Find where the given text appears and provide that cell's center as (X, Y) coordinate. 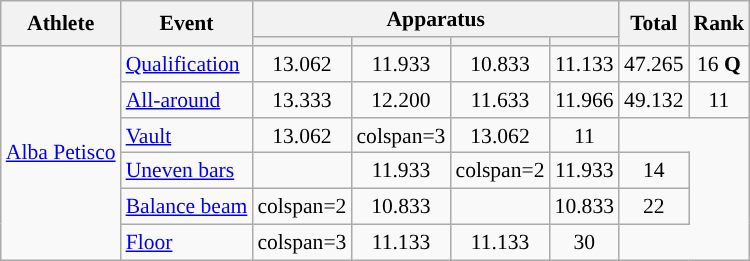
Alba Petisco (61, 153)
Uneven bars (187, 171)
Event (187, 24)
22 (654, 207)
Athlete (61, 24)
14 (654, 171)
47.265 (654, 64)
13.333 (302, 100)
16 Q (720, 64)
Floor (187, 243)
Vault (187, 136)
Qualification (187, 64)
Balance beam (187, 207)
Apparatus (436, 19)
30 (584, 243)
11.966 (584, 100)
12.200 (400, 100)
All-around (187, 100)
11.633 (500, 100)
Rank (720, 24)
49.132 (654, 100)
Total (654, 24)
